From the cell containing the given text, extract its center point as (x, y) coordinate. 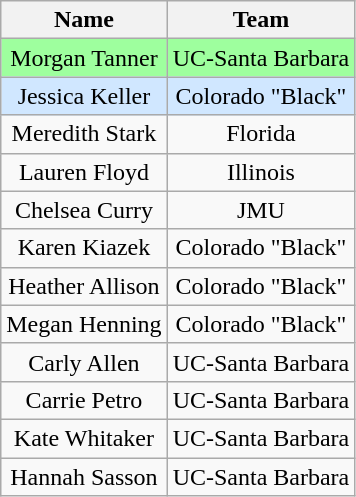
Karen Kiazek (84, 248)
Jessica Keller (84, 96)
Kate Whitaker (84, 438)
Morgan Tanner (84, 58)
JMU (261, 210)
Name (84, 20)
Heather Allison (84, 286)
Team (261, 20)
Lauren Floyd (84, 172)
Chelsea Curry (84, 210)
Meredith Stark (84, 134)
Florida (261, 134)
Illinois (261, 172)
Megan Henning (84, 324)
Carly Allen (84, 362)
Carrie Petro (84, 400)
Hannah Sasson (84, 477)
